Output the (X, Y) coordinate of the center of the cell containing the given text.  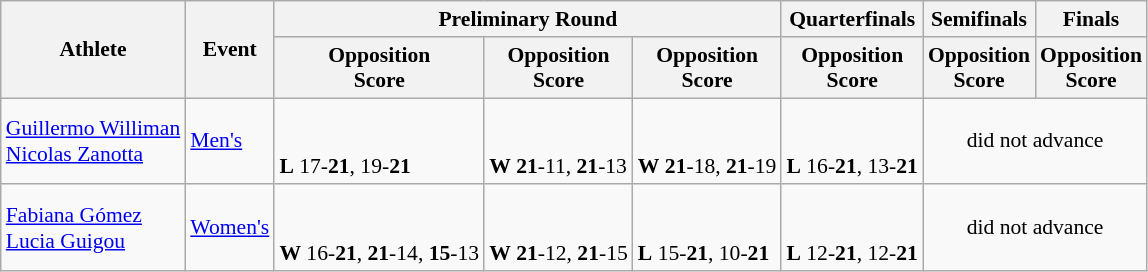
W 21-12, 21-15 (558, 228)
Women's (230, 228)
Event (230, 50)
W 16-21, 21-14, 15-13 (379, 228)
Preliminary Round (528, 19)
Men's (230, 142)
Finals (1091, 19)
Guillermo Williman Nicolas Zanotta (94, 142)
W 21-11, 21-13 (558, 142)
Athlete (94, 50)
L 17-21, 19-21 (379, 142)
L 16-21, 13-21 (852, 142)
L 15-21, 10-21 (708, 228)
Fabiana Gómez Lucia Guigou (94, 228)
W 21-18, 21-19 (708, 142)
Quarterfinals (852, 19)
Semifinals (979, 19)
L 12-21, 12-21 (852, 228)
